Output the (X, Y) coordinate of the center of the cell containing the given text.  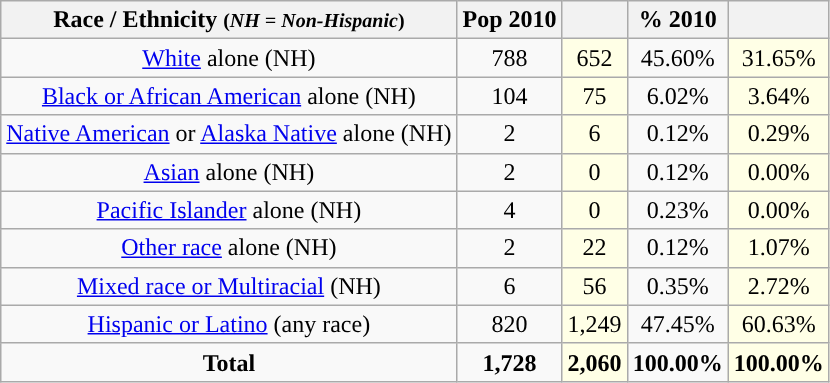
4 (510, 210)
Other race alone (NH) (229, 248)
820 (510, 324)
3.64% (778, 96)
Mixed race or Multiracial (NH) (229, 286)
0.35% (678, 286)
Black or African American alone (NH) (229, 96)
788 (510, 58)
2,060 (594, 362)
Race / Ethnicity (NH = Non-Hispanic) (229, 20)
6.02% (678, 96)
45.60% (678, 58)
652 (594, 58)
60.63% (778, 324)
Pop 2010 (510, 20)
75 (594, 96)
2.72% (778, 286)
Total (229, 362)
104 (510, 96)
% 2010 (678, 20)
31.65% (778, 58)
Hispanic or Latino (any race) (229, 324)
Native American or Alaska Native alone (NH) (229, 134)
47.45% (678, 324)
White alone (NH) (229, 58)
0.23% (678, 210)
0.29% (778, 134)
1.07% (778, 248)
Asian alone (NH) (229, 172)
1,249 (594, 324)
Pacific Islander alone (NH) (229, 210)
56 (594, 286)
22 (594, 248)
1,728 (510, 362)
